Extract the [X, Y] coordinate from the center of the cell holding the provided text.  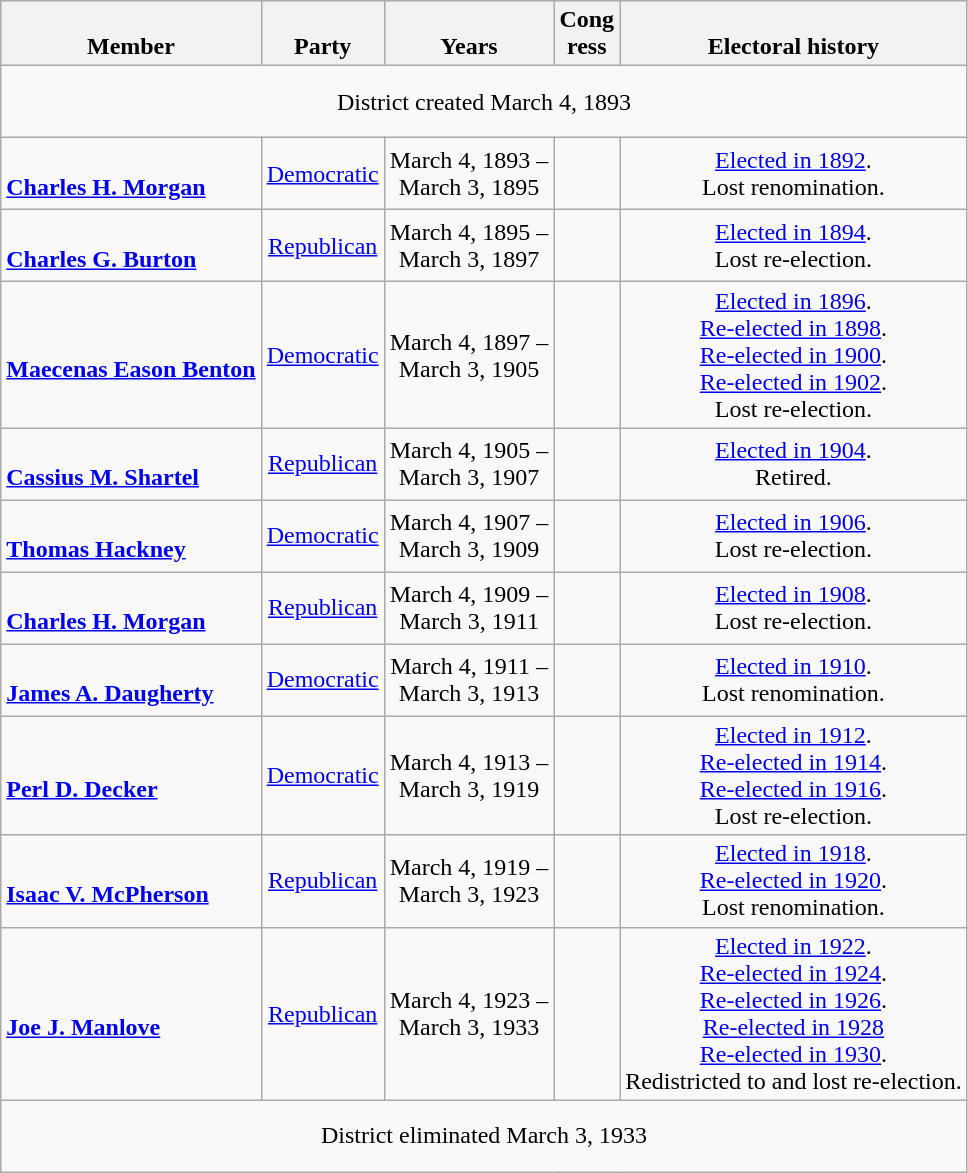
Elected in 1892.Lost renomination. [794, 174]
March 4, 1893 –March 3, 1895 [469, 174]
March 4, 1907 –March 3, 1909 [469, 536]
Maecenas Eason Benton [131, 355]
Elected in 1910.Lost renomination. [794, 680]
Perl D. Decker [131, 776]
Elected in 1906.Lost re-election. [794, 536]
Thomas Hackney [131, 536]
Elected in 1908.Lost re-election. [794, 608]
Joe J. Manlove [131, 1014]
March 4, 1895 –March 3, 1897 [469, 246]
Elected in 1896.Re-elected in 1898.Re-elected in 1900.Re-elected in 1902.Lost re-election. [794, 355]
Charles G. Burton [131, 246]
Elected in 1918.Re-elected in 1920.Lost renomination. [794, 881]
Electoral history [794, 34]
March 4, 1923 –March 3, 1933 [469, 1014]
Party [322, 34]
March 4, 1909 –March 3, 1911 [469, 608]
Elected in 1904.Retired. [794, 464]
Elected in 1922.Re-elected in 1924.Re-elected in 1926.Re-elected in 1928Re-elected in 1930.Redistricted to and lost re-election. [794, 1014]
March 4, 1919 –March 3, 1923 [469, 881]
Elected in 1894.Lost re-election. [794, 246]
District eliminated March 3, 1933 [484, 1136]
Member [131, 34]
Elected in 1912.Re-elected in 1914.Re-elected in 1916.Lost re-election. [794, 776]
March 4, 1911 –March 3, 1913 [469, 680]
March 4, 1897 –March 3, 1905 [469, 355]
James A. Daugherty [131, 680]
Years [469, 34]
Isaac V. McPherson [131, 881]
March 4, 1913 –March 3, 1919 [469, 776]
Congress [587, 34]
District created March 4, 1893 [484, 102]
Cassius M. Shartel [131, 464]
March 4, 1905 –March 3, 1907 [469, 464]
